Locate the cell with the specified text and output its (X, Y) center coordinate. 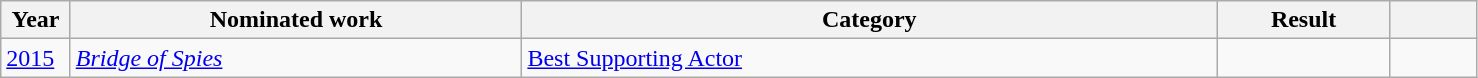
Year (36, 20)
Best Supporting Actor (870, 58)
Result (1304, 20)
2015 (36, 58)
Category (870, 20)
Bridge of Spies (296, 58)
Nominated work (296, 20)
